Return the [x, y] coordinate for the center point of the cell that contains the specified text.  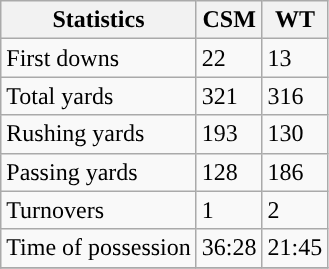
316 [295, 96]
130 [295, 134]
21:45 [295, 248]
321 [229, 96]
Passing yards [99, 172]
186 [295, 172]
CSM [229, 20]
Time of possession [99, 248]
36:28 [229, 248]
128 [229, 172]
First downs [99, 58]
WT [295, 20]
Rushing yards [99, 134]
13 [295, 58]
193 [229, 134]
Statistics [99, 20]
22 [229, 58]
1 [229, 210]
Total yards [99, 96]
2 [295, 210]
Turnovers [99, 210]
